Capture the cell that displays the provided text and extract its (x, y) central coordinate. 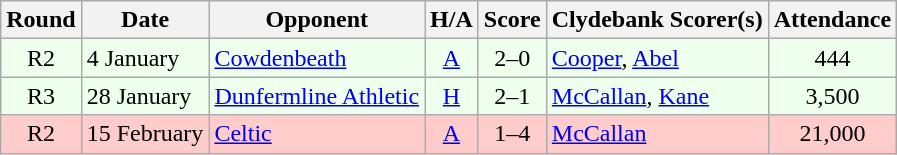
1–4 (512, 134)
Attendance (832, 20)
Cooper, Abel (657, 58)
Cowdenbeath (317, 58)
4 January (145, 58)
Opponent (317, 20)
15 February (145, 134)
McCallan, Kane (657, 96)
R3 (41, 96)
21,000 (832, 134)
Dunfermline Athletic (317, 96)
H/A (452, 20)
McCallan (657, 134)
Celtic (317, 134)
Date (145, 20)
444 (832, 58)
3,500 (832, 96)
H (452, 96)
Clydebank Scorer(s) (657, 20)
2–1 (512, 96)
28 January (145, 96)
2–0 (512, 58)
Score (512, 20)
Round (41, 20)
